Determine the [x, y] coordinate at the center of the cell enclosing the given text.  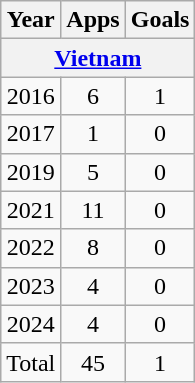
Vietnam [98, 58]
2022 [31, 248]
2021 [31, 210]
6 [93, 96]
Goals [160, 20]
2016 [31, 96]
Total [31, 362]
Year [31, 20]
11 [93, 210]
2019 [31, 172]
8 [93, 248]
2017 [31, 134]
Apps [93, 20]
45 [93, 362]
5 [93, 172]
2023 [31, 286]
2024 [31, 324]
